Extract the (X, Y) coordinate from the center of the cell holding the provided text.  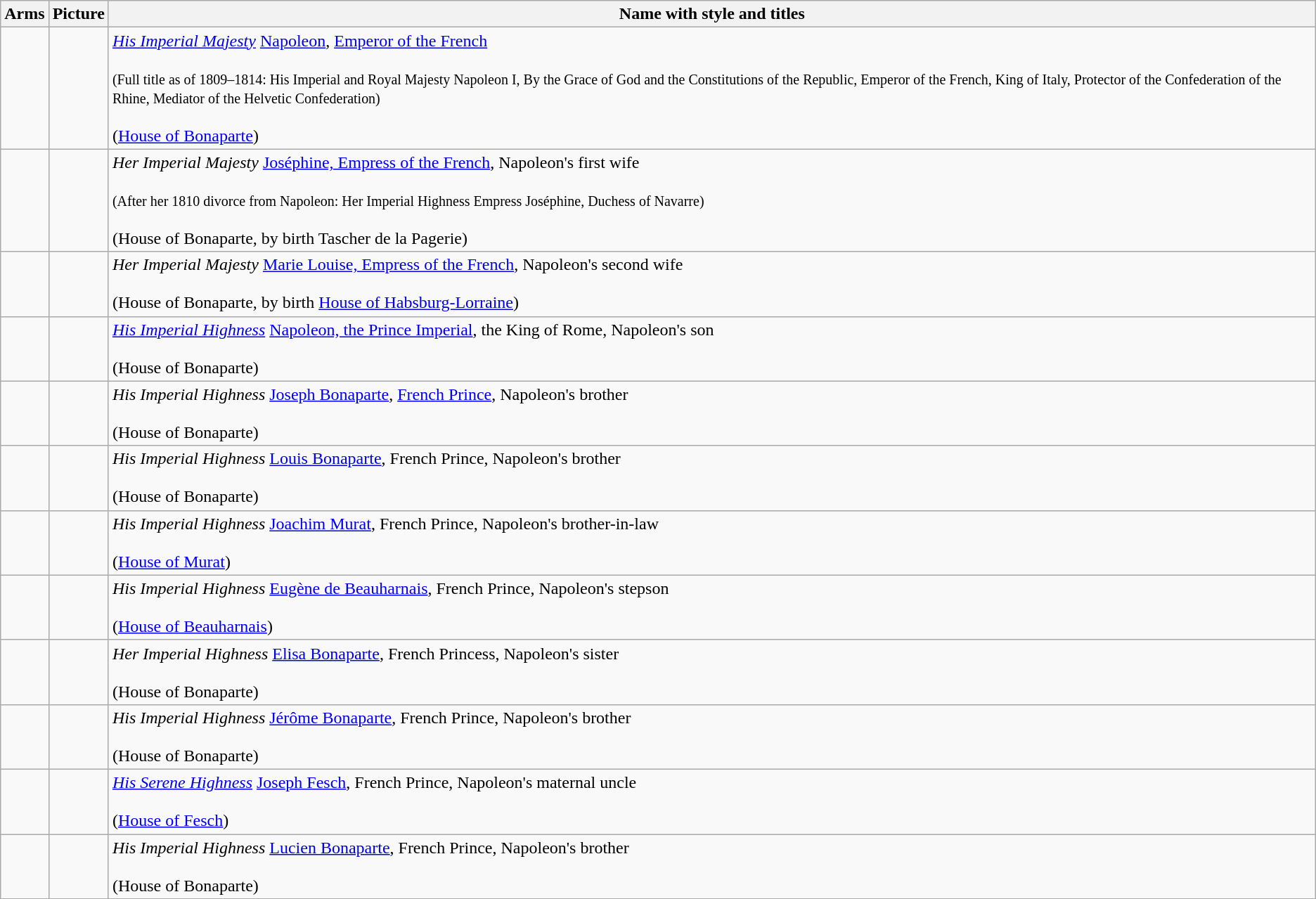
Her Imperial Highness Elisa Bonaparte, French Princess, Napoleon's sister(House of Bonaparte) (711, 672)
Arms (25, 14)
Her Imperial Majesty Marie Louise, Empress of the French, Napoleon's second wife(House of Bonaparte, by birth House of Habsburg-Lorraine) (711, 284)
His Imperial Highness Lucien Bonaparte, French Prince, Napoleon's brother(House of Bonaparte) (711, 866)
His Imperial Highness Napoleon, the Prince Imperial, the King of Rome, Napoleon's son(House of Bonaparte) (711, 349)
Name with style and titles (711, 14)
His Serene Highness Joseph Fesch, French Prince, Napoleon's maternal uncle(House of Fesch) (711, 801)
His Imperial Highness Louis Bonaparte, French Prince, Napoleon's brother(House of Bonaparte) (711, 478)
His Imperial Highness Eugène de Beauharnais, French Prince, Napoleon's stepson(House of Beauharnais) (711, 607)
Picture (79, 14)
His Imperial Highness Jérôme Bonaparte, French Prince, Napoleon's brother(House of Bonaparte) (711, 737)
His Imperial Highness Joseph Bonaparte, French Prince, Napoleon's brother(House of Bonaparte) (711, 413)
His Imperial Highness Joachim Murat, French Prince, Napoleon's brother-in-law(House of Murat) (711, 543)
